Identify which cell holds the provided text, then report its (x, y) central coordinate. 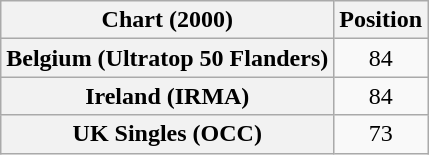
Position (381, 20)
Ireland (IRMA) (168, 96)
UK Singles (OCC) (168, 134)
Chart (2000) (168, 20)
Belgium (Ultratop 50 Flanders) (168, 58)
73 (381, 134)
